For the text-containing cell, return its midpoint in [x, y] coordinate format. 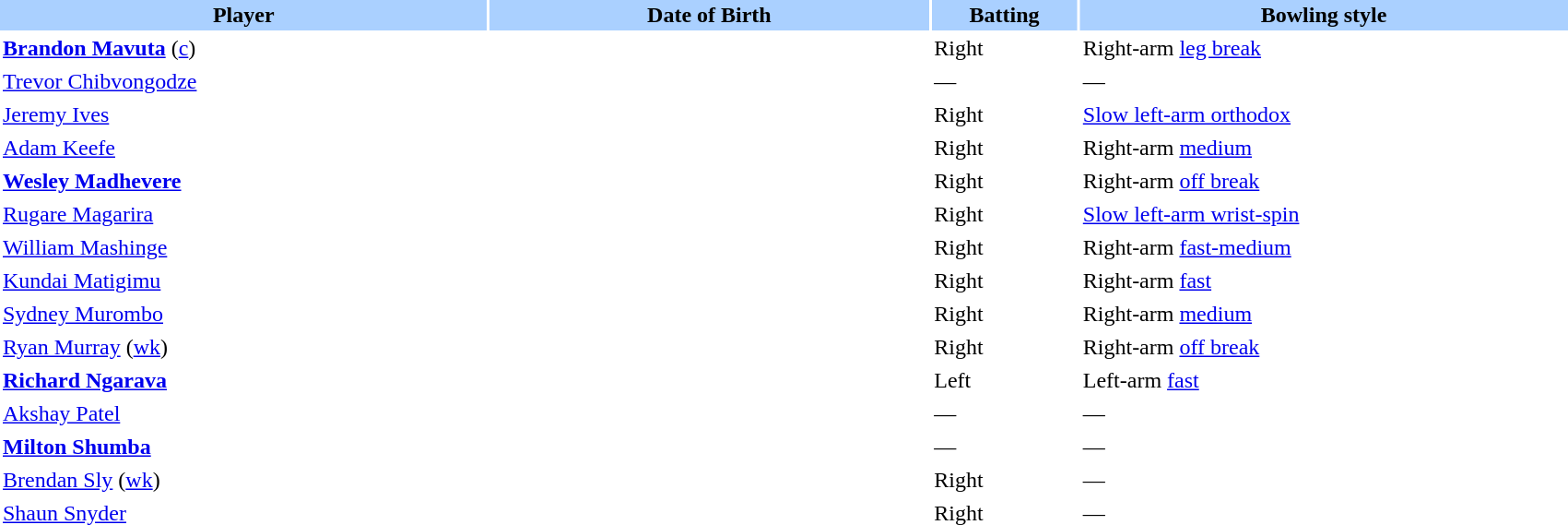
Rugare Magarira [243, 214]
Right-arm fast [1324, 280]
Akshay Patel [243, 413]
Milton Shumba [243, 447]
Brendan Sly (wk) [243, 480]
Slow left-arm orthodox [1324, 114]
Slow left-arm wrist-spin [1324, 214]
Brandon Mavuta (c) [243, 48]
Wesley Madhevere [243, 181]
Trevor Chibvongodze [243, 81]
Player [243, 15]
Right-arm fast-medium [1324, 247]
Ryan Murray (wk) [243, 347]
Adam Keefe [243, 148]
Sydney Murombo [243, 314]
Bowling style [1324, 15]
Batting [1005, 15]
William Mashinge [243, 247]
Jeremy Ives [243, 114]
Right-arm leg break [1324, 48]
Kundai Matigimu [243, 280]
Date of Birth [710, 15]
Left [1005, 380]
Left-arm fast [1324, 380]
Richard Ngarava [243, 380]
